Find where the given text appears and provide that cell's center as (x, y) coordinate. 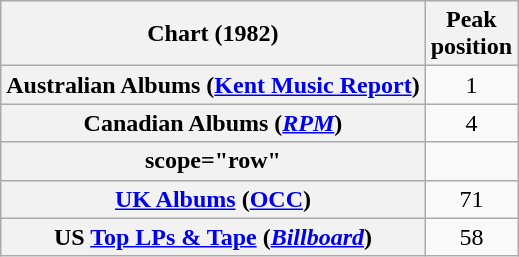
scope="row" (213, 161)
US Top LPs & Tape (Billboard) (213, 237)
58 (471, 237)
71 (471, 199)
Peakposition (471, 34)
1 (471, 85)
UK Albums (OCC) (213, 199)
Canadian Albums (RPM) (213, 123)
4 (471, 123)
Chart (1982) (213, 34)
Australian Albums (Kent Music Report) (213, 85)
